Output the [x, y] coordinate of the center of the cell containing the given text.  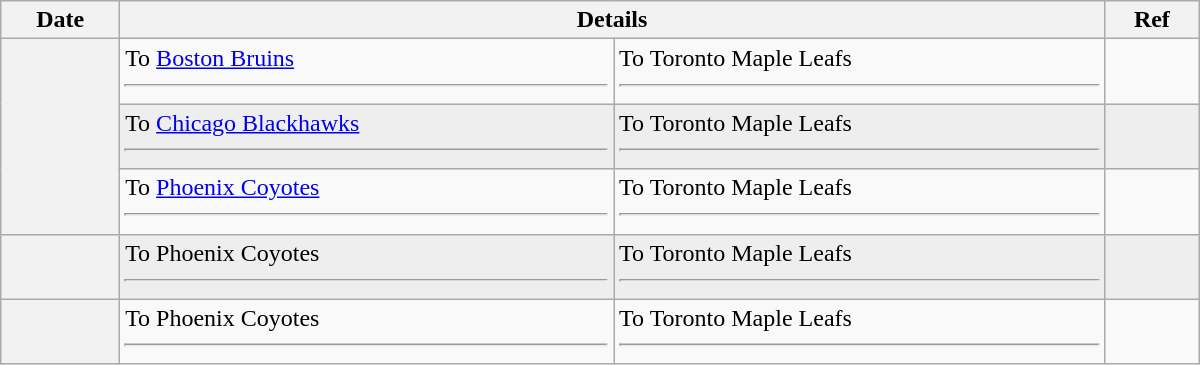
Date [60, 20]
Details [612, 20]
To Boston Bruins [367, 72]
To Chicago Blackhawks [367, 136]
Ref [1152, 20]
